Scan for the cell matching the given text and deliver its (X, Y) coordinate at center. 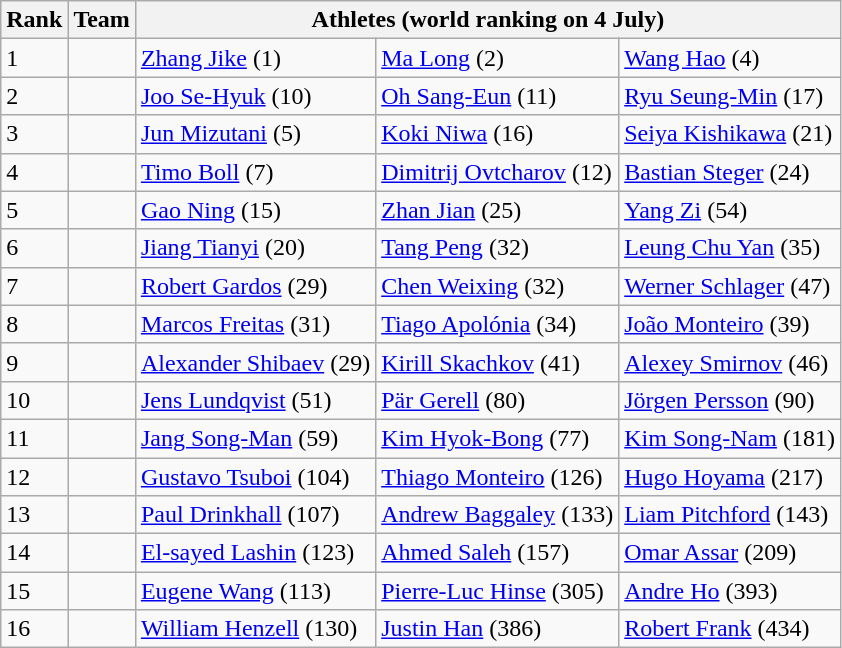
Paul Drinkhall (107) (255, 515)
12 (34, 477)
Hugo Hoyama (217) (730, 477)
Rank (34, 20)
Ryu Seung-Min (17) (730, 96)
10 (34, 400)
Kim Hyok-Bong (77) (498, 438)
Leung Chu Yan (35) (730, 248)
Eugene Wang (113) (255, 591)
Tang Peng (32) (498, 248)
13 (34, 515)
Jiang Tianyi (20) (255, 248)
Kirill Skachkov (41) (498, 362)
Jun Mizutani (5) (255, 134)
Zhang Jike (1) (255, 58)
Gustavo Tsuboi (104) (255, 477)
Kim Song-Nam (181) (730, 438)
Yang Zi (54) (730, 210)
16 (34, 629)
Gao Ning (15) (255, 210)
Timo Boll (7) (255, 172)
4 (34, 172)
Oh Sang-Eun (11) (498, 96)
3 (34, 134)
Andrew Baggaley (133) (498, 515)
Robert Gardos (29) (255, 286)
El-sayed Lashin (123) (255, 553)
Ma Long (2) (498, 58)
Pierre-Luc Hinse (305) (498, 591)
Jörgen Persson (90) (730, 400)
Alexander Shibaev (29) (255, 362)
Omar Assar (209) (730, 553)
Wang Hao (4) (730, 58)
Thiago Monteiro (126) (498, 477)
Zhan Jian (25) (498, 210)
Jang Song-Man (59) (255, 438)
Ahmed Saleh (157) (498, 553)
João Monteiro (39) (730, 324)
William Henzell (130) (255, 629)
6 (34, 248)
Werner Schlager (47) (730, 286)
Koki Niwa (16) (498, 134)
1 (34, 58)
Jens Lundqvist (51) (255, 400)
14 (34, 553)
Andre Ho (393) (730, 591)
Joo Se-Hyuk (10) (255, 96)
15 (34, 591)
Alexey Smirnov (46) (730, 362)
Chen Weixing (32) (498, 286)
Seiya Kishikawa (21) (730, 134)
2 (34, 96)
Justin Han (386) (498, 629)
Bastian Steger (24) (730, 172)
8 (34, 324)
9 (34, 362)
Pär Gerell (80) (498, 400)
5 (34, 210)
Dimitrij Ovtcharov (12) (498, 172)
Athletes (world ranking on 4 July) (488, 20)
7 (34, 286)
Marcos Freitas (31) (255, 324)
Tiago Apolónia (34) (498, 324)
11 (34, 438)
Team (102, 20)
Robert Frank (434) (730, 629)
Liam Pitchford (143) (730, 515)
